Return [X, Y] of the center of cell containing provided text 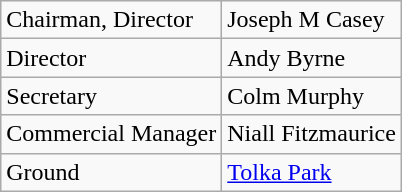
Joseph M Casey [312, 20]
Commercial Manager [112, 134]
Secretary [112, 96]
Director [112, 58]
Tolka Park [312, 172]
Colm Murphy [312, 96]
Niall Fitzmaurice [312, 134]
Ground [112, 172]
Chairman, Director [112, 20]
Andy Byrne [312, 58]
